Detect which cell encompasses the target text, then output its (X, Y) center coordinate. 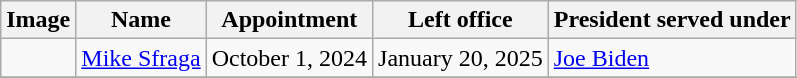
January 20, 2025 (461, 58)
Mike Sfraga (141, 58)
President served under (672, 20)
Joe Biden (672, 58)
October 1, 2024 (289, 58)
Name (141, 20)
Appointment (289, 20)
Left office (461, 20)
Image (38, 20)
